Capture the cell that displays the provided text and extract its [X, Y] central coordinate. 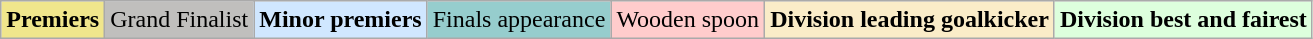
Grand Finalist [180, 20]
Premiers [53, 20]
Minor premiers [340, 20]
Division best and fairest [1183, 20]
Division leading goalkicker [910, 20]
Finals appearance [519, 20]
Wooden spoon [688, 20]
